Extract the [X, Y] coordinate from the center of the cell holding the provided text.  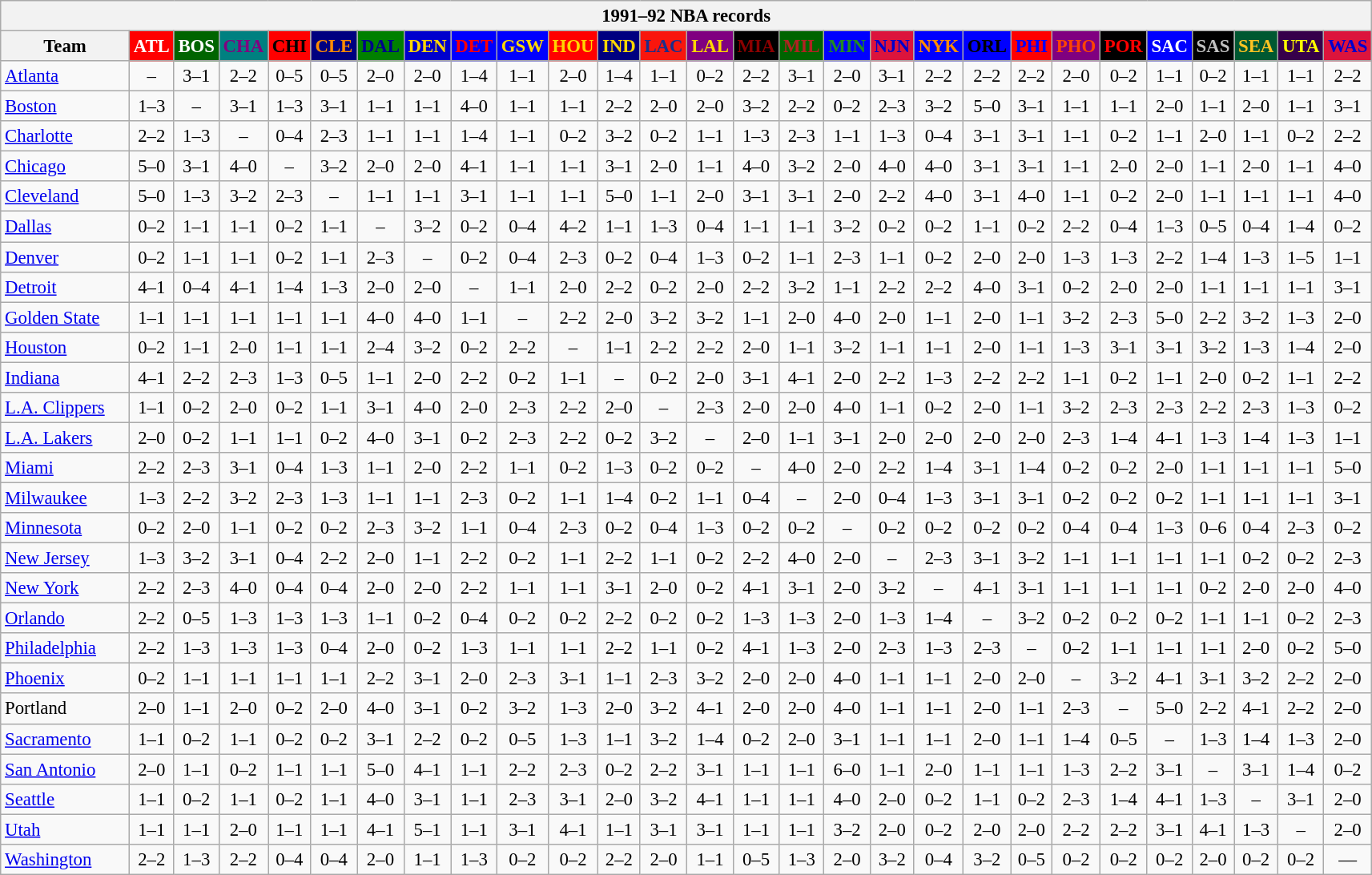
New Jersey [66, 558]
LAL [710, 46]
L.A. Clippers [66, 408]
LAC [663, 46]
HOU [573, 46]
1991–92 NBA records [686, 16]
DAL [381, 46]
6–0 [847, 769]
Cleveland [66, 196]
Minnesota [66, 528]
CHI [289, 46]
POR [1123, 46]
Detroit [66, 287]
Charlotte [66, 136]
Boston [66, 107]
PHO [1076, 46]
GSW [522, 46]
Philadelphia [66, 648]
IND [619, 46]
New York [66, 588]
Sacramento [66, 739]
Miami [66, 468]
Houston [66, 347]
Portland [66, 709]
SEA [1256, 46]
UTA [1301, 46]
MIA [756, 46]
Washington [66, 860]
SAC [1169, 46]
1–5 [1301, 257]
San Antonio [66, 769]
Denver [66, 257]
CHA [243, 46]
Chicago [66, 167]
DEN [428, 46]
2–4 [381, 347]
— [1348, 860]
Milwaukee [66, 498]
MIL [802, 46]
ATL [151, 46]
BOS [196, 46]
Utah [66, 829]
Seattle [66, 799]
ORL [987, 46]
NYK [939, 46]
Golden State [66, 317]
5–1 [428, 829]
Atlanta [66, 76]
Phoenix [66, 679]
0–6 [1213, 528]
SAS [1213, 46]
MIN [847, 46]
PHI [1032, 46]
NJN [892, 46]
L.A. Lakers [66, 437]
WAS [1348, 46]
Dallas [66, 227]
DET [474, 46]
Indiana [66, 377]
CLE [333, 46]
Team [66, 46]
Orlando [66, 619]
4–2 [573, 227]
